For the text-containing cell, return its midpoint in [X, Y] coordinate format. 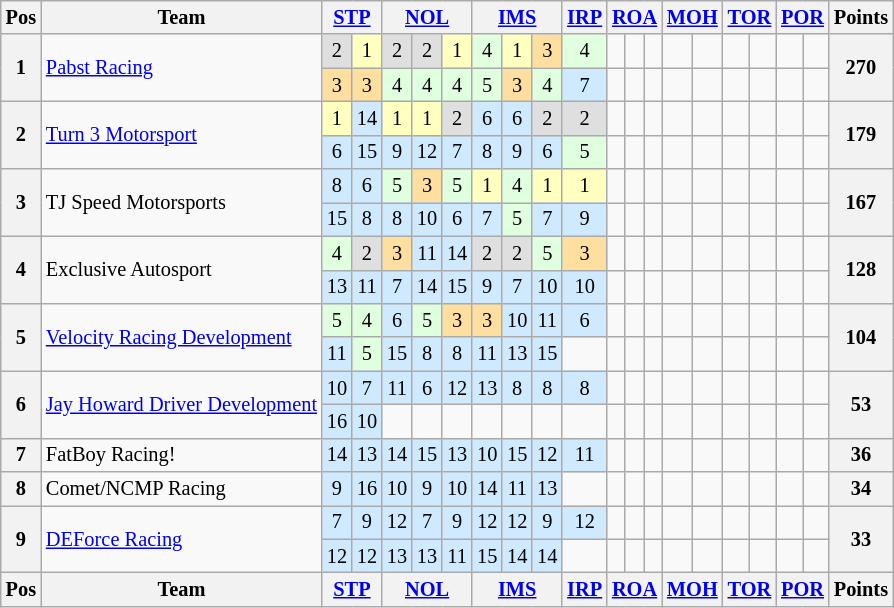
TJ Speed Motorsports [182, 202]
104 [861, 336]
Jay Howard Driver Development [182, 404]
FatBoy Racing! [182, 455]
33 [861, 538]
Exclusive Autosport [182, 270]
36 [861, 455]
167 [861, 202]
128 [861, 270]
DEForce Racing [182, 538]
34 [861, 489]
179 [861, 134]
Comet/NCMP Racing [182, 489]
270 [861, 68]
Pabst Racing [182, 68]
Velocity Racing Development [182, 336]
53 [861, 404]
Turn 3 Motorsport [182, 134]
